Determine the [X, Y] coordinate at the center of the cell enclosing the given text.  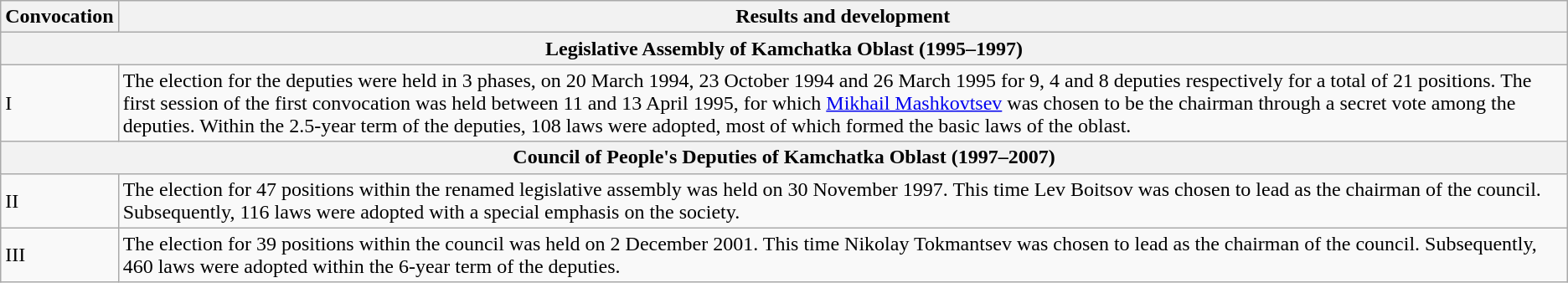
Council of People's Deputies of Kamchatka Oblast (1997–2007) [784, 157]
I [59, 103]
Legislative Assembly of Kamchatka Oblast (1995–1997) [784, 49]
III [59, 255]
Convocation [59, 17]
II [59, 201]
Results and development [843, 17]
